Determine the [X, Y] coordinate at the center of the cell enclosing the given text.  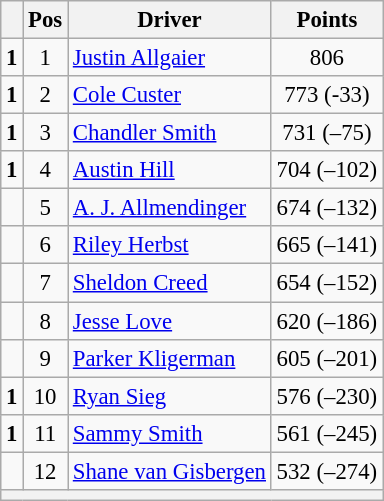
Sammy Smith [170, 433]
665 (–141) [326, 245]
576 (–230) [326, 396]
9 [46, 358]
Ryan Sieg [170, 396]
773 (-33) [326, 95]
8 [46, 321]
4 [46, 170]
Driver [170, 20]
Justin Allgaier [170, 58]
620 (–186) [326, 321]
532 (–274) [326, 471]
Points [326, 20]
605 (–201) [326, 358]
561 (–245) [326, 433]
731 (–75) [326, 133]
Jesse Love [170, 321]
704 (–102) [326, 170]
6 [46, 245]
Pos [46, 20]
2 [46, 95]
7 [46, 283]
806 [326, 58]
654 (–152) [326, 283]
11 [46, 433]
Cole Custer [170, 95]
Riley Herbst [170, 245]
10 [46, 396]
Parker Kligerman [170, 358]
674 (–132) [326, 208]
A. J. Allmendinger [170, 208]
5 [46, 208]
Chandler Smith [170, 133]
12 [46, 471]
Sheldon Creed [170, 283]
Shane van Gisbergen [170, 471]
3 [46, 133]
Austin Hill [170, 170]
